From the cell containing the given text, extract its center point as [X, Y] coordinate. 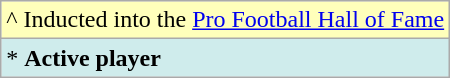
* Active player [226, 58]
^ Inducted into the Pro Football Hall of Fame [226, 20]
